Scan for the cell matching the given text and deliver its (x, y) coordinate at center. 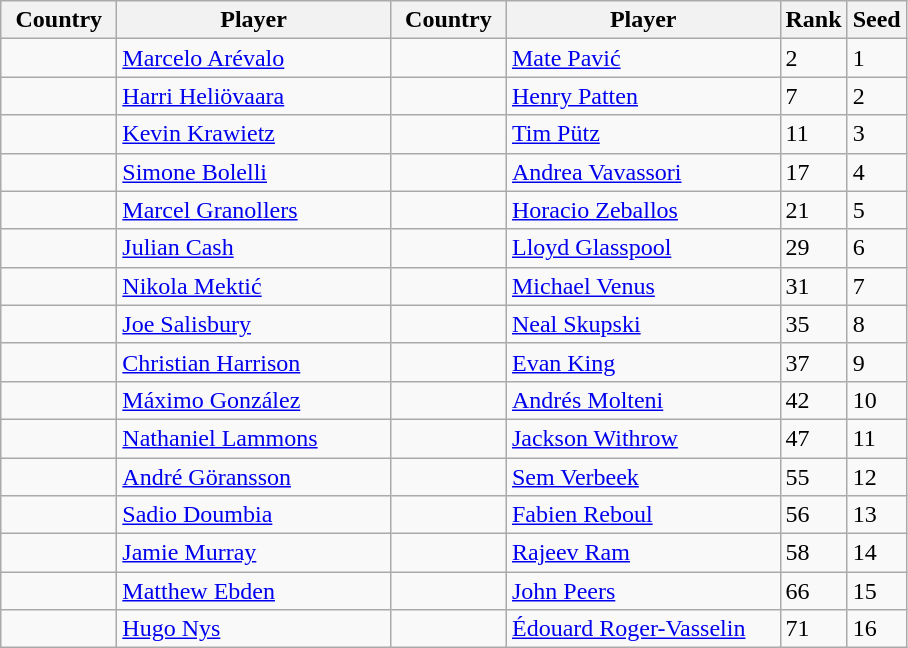
13 (876, 515)
Nikola Mektić (254, 286)
Marcelo Arévalo (254, 58)
Hugo Nys (254, 629)
Michael Venus (643, 286)
Julian Cash (254, 248)
5 (876, 210)
Nathaniel Lammons (254, 438)
21 (814, 210)
Henry Patten (643, 96)
André Göransson (254, 477)
66 (814, 591)
Rank (814, 20)
Marcel Granollers (254, 210)
8 (876, 324)
Andrés Molteni (643, 400)
17 (814, 172)
31 (814, 286)
Seed (876, 20)
Édouard Roger-Vasselin (643, 629)
Sem Verbeek (643, 477)
Harri Heliövaara (254, 96)
Máximo González (254, 400)
Sadio Doumbia (254, 515)
Christian Harrison (254, 362)
29 (814, 248)
10 (876, 400)
Horacio Zeballos (643, 210)
3 (876, 134)
35 (814, 324)
4 (876, 172)
56 (814, 515)
Mate Pavić (643, 58)
14 (876, 553)
Jamie Murray (254, 553)
Tim Pütz (643, 134)
1 (876, 58)
47 (814, 438)
John Peers (643, 591)
Matthew Ebden (254, 591)
16 (876, 629)
Rajeev Ram (643, 553)
Joe Salisbury (254, 324)
Kevin Krawietz (254, 134)
Fabien Reboul (643, 515)
Neal Skupski (643, 324)
55 (814, 477)
Andrea Vavassori (643, 172)
Evan King (643, 362)
Jackson Withrow (643, 438)
Simone Bolelli (254, 172)
37 (814, 362)
42 (814, 400)
Lloyd Glasspool (643, 248)
15 (876, 591)
12 (876, 477)
58 (814, 553)
9 (876, 362)
71 (814, 629)
6 (876, 248)
